From the cell containing the given text, extract its center point as [x, y] coordinate. 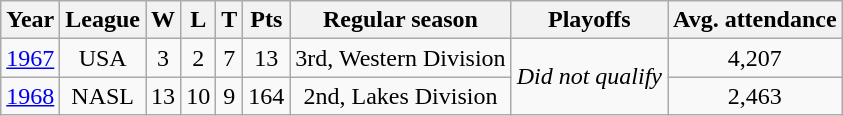
L [198, 20]
164 [266, 96]
USA [103, 58]
W [164, 20]
Playoffs [589, 20]
10 [198, 96]
1968 [30, 96]
3rd, Western Division [400, 58]
2,463 [756, 96]
Avg. attendance [756, 20]
4,207 [756, 58]
NASL [103, 96]
Regular season [400, 20]
9 [230, 96]
T [230, 20]
7 [230, 58]
2 [198, 58]
1967 [30, 58]
League [103, 20]
Did not qualify [589, 77]
Year [30, 20]
Pts [266, 20]
2nd, Lakes Division [400, 96]
3 [164, 58]
